Provide the (X, Y) coordinate of the cell's center where the given text is located.  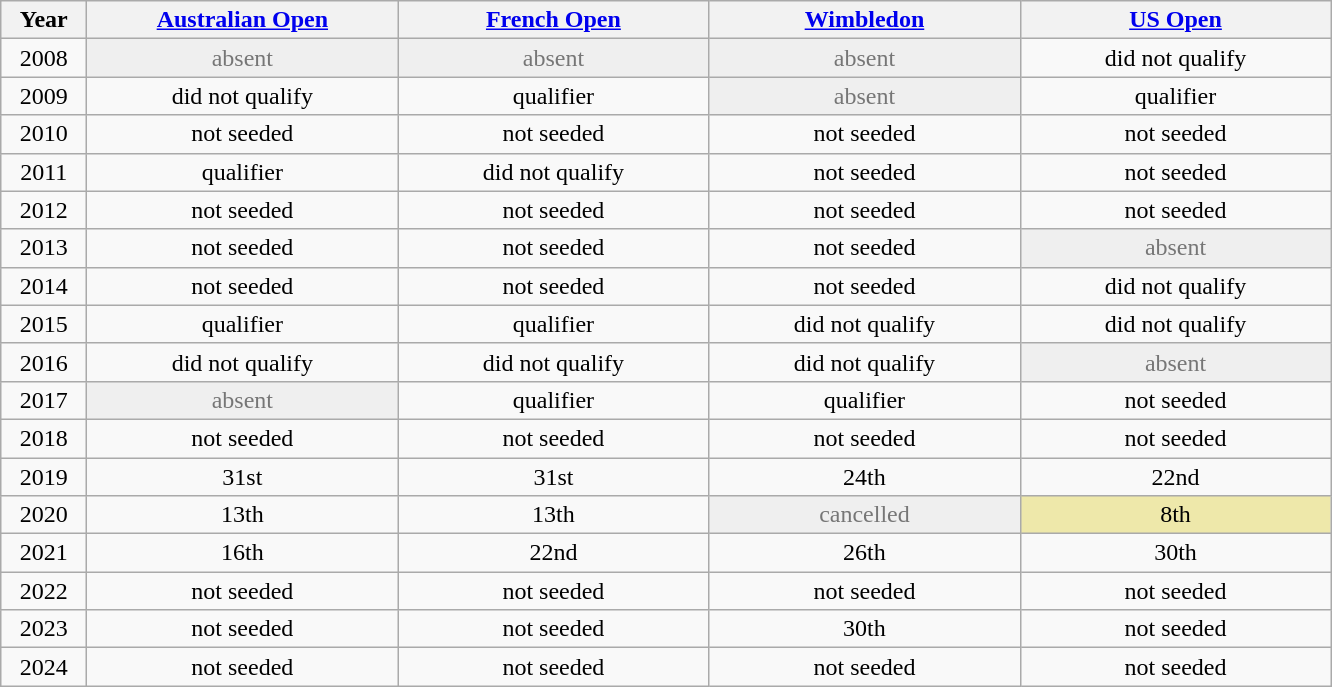
26th (864, 553)
2015 (44, 324)
French Open (554, 20)
Year (44, 20)
2019 (44, 477)
Wimbledon (864, 20)
2009 (44, 96)
2018 (44, 438)
2014 (44, 286)
2008 (44, 58)
2023 (44, 629)
2010 (44, 134)
2022 (44, 591)
cancelled (864, 515)
2013 (44, 248)
US Open (1176, 20)
24th (864, 477)
2020 (44, 515)
2012 (44, 210)
2021 (44, 553)
2024 (44, 667)
16th (242, 553)
2016 (44, 362)
8th (1176, 515)
2011 (44, 172)
Australian Open (242, 20)
2017 (44, 400)
